Pinpoint the cell where the given text exists, returning its (x, y) midpoint coordinate. 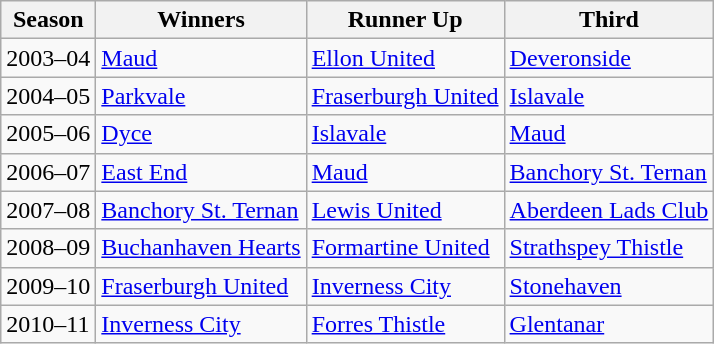
Runner Up (405, 20)
Formartine United (405, 248)
2010–11 (48, 324)
Deveronside (609, 58)
2003–04 (48, 58)
Strathspey Thistle (609, 248)
Stonehaven (609, 286)
Ellon United (405, 58)
Lewis United (405, 210)
2005–06 (48, 134)
East End (201, 172)
2004–05 (48, 96)
Winners (201, 20)
Forres Thistle (405, 324)
Parkvale (201, 96)
2006–07 (48, 172)
2007–08 (48, 210)
2009–10 (48, 286)
Buchanhaven Hearts (201, 248)
Dyce (201, 134)
Third (609, 20)
2008–09 (48, 248)
Season (48, 20)
Aberdeen Lads Club (609, 210)
Glentanar (609, 324)
